Provide the [x, y] coordinate of the cell's center where the given text is located.  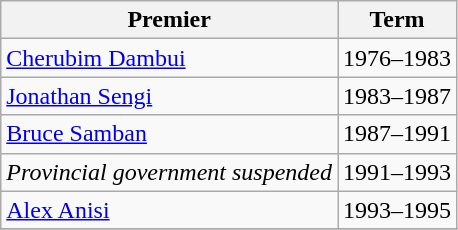
Term [398, 20]
1991–1993 [398, 172]
1987–1991 [398, 134]
1976–1983 [398, 58]
Cherubim Dambui [170, 58]
Alex Anisi [170, 210]
1983–1987 [398, 96]
1993–1995 [398, 210]
Jonathan Sengi [170, 96]
Provincial government suspended [170, 172]
Bruce Samban [170, 134]
Premier [170, 20]
